Provide the (x, y) coordinate of the cell's center where the given text is located.  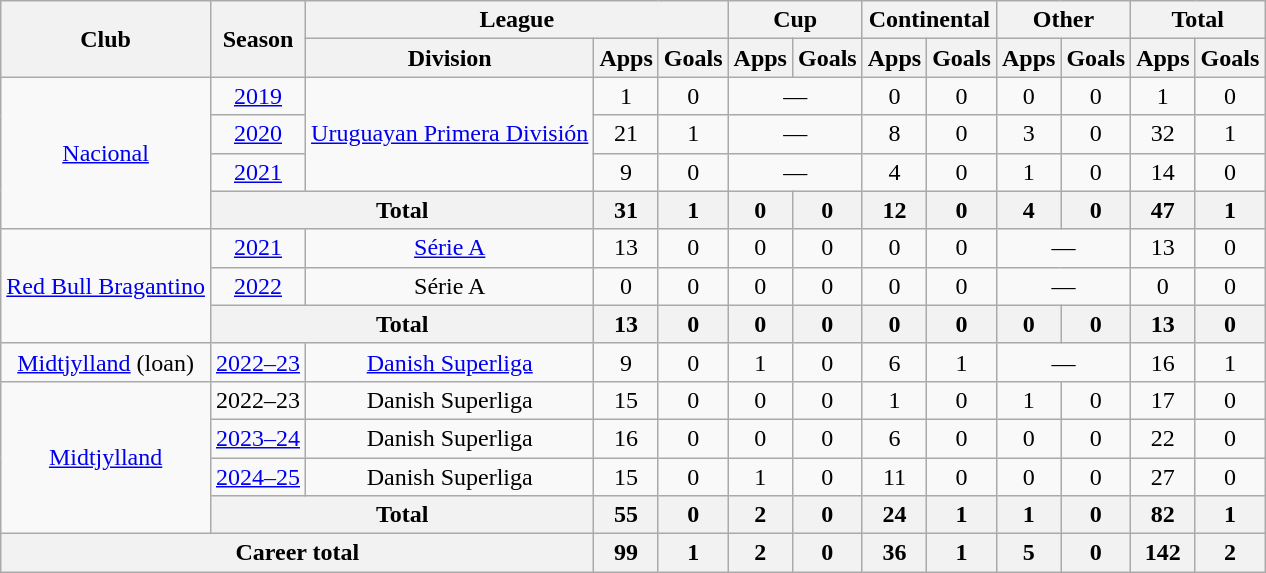
8 (894, 134)
82 (1163, 515)
League (518, 20)
99 (626, 553)
5 (1028, 553)
47 (1163, 210)
12 (894, 210)
55 (626, 515)
22 (1163, 438)
17 (1163, 400)
Midtjylland (106, 457)
24 (894, 515)
11 (894, 477)
Uruguayan Primera División (450, 134)
Nacional (106, 153)
142 (1163, 553)
Season (258, 39)
Club (106, 39)
2022 (258, 286)
Division (450, 58)
Other (1063, 20)
Red Bull Bragantino (106, 286)
2019 (258, 96)
32 (1163, 134)
27 (1163, 477)
14 (1163, 172)
21 (626, 134)
36 (894, 553)
Cup (795, 20)
2023–24 (258, 438)
Career total (298, 553)
Midtjylland (loan) (106, 362)
2020 (258, 134)
3 (1028, 134)
31 (626, 210)
Continental (929, 20)
2024–25 (258, 477)
